From the cell containing the given text, extract its center point as [x, y] coordinate. 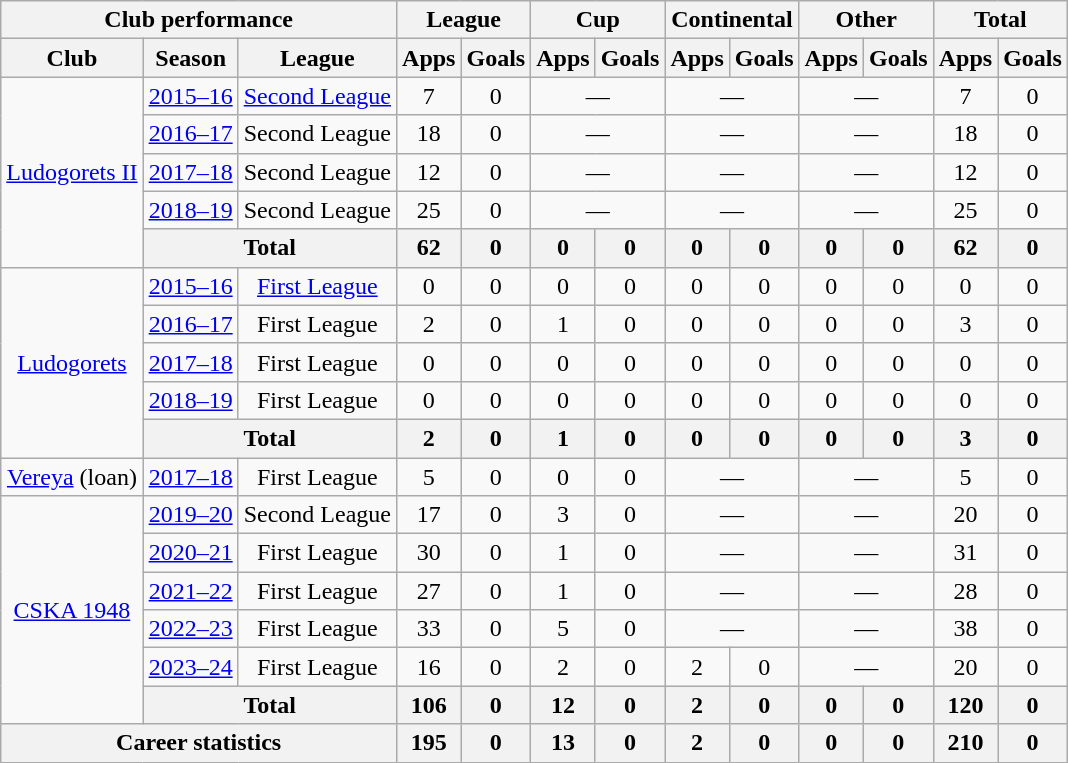
Ludogorets [72, 362]
195 [429, 743]
Vereya (loan) [72, 477]
2023–24 [190, 667]
31 [965, 553]
16 [429, 667]
2021–22 [190, 591]
33 [429, 629]
2020–21 [190, 553]
Career statistics [199, 743]
38 [965, 629]
Season [190, 58]
30 [429, 553]
106 [429, 705]
210 [965, 743]
Club performance [199, 20]
13 [563, 743]
27 [429, 591]
28 [965, 591]
Club [72, 58]
120 [965, 705]
Ludogorets II [72, 172]
2022–23 [190, 629]
17 [429, 515]
Continental [732, 20]
Cup [598, 20]
Other [866, 20]
2019–20 [190, 515]
CSKA 1948 [72, 610]
